Locate the cell with the specified text and output its [X, Y] center coordinate. 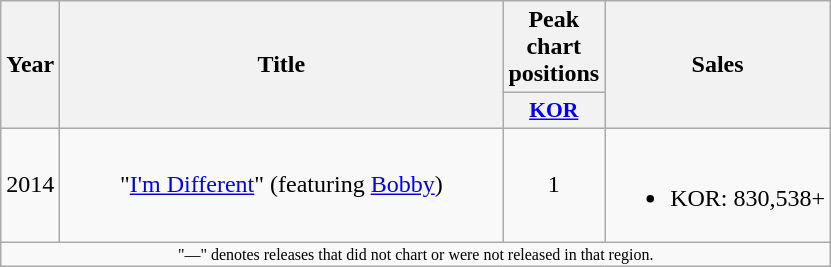
Sales [718, 65]
1 [554, 184]
"—" denotes releases that did not chart or were not released in that region. [416, 254]
2014 [30, 184]
"I'm Different" (featuring Bobby) [282, 184]
KOR: 830,538+ [718, 184]
Peak chart positions [554, 47]
Year [30, 65]
Title [282, 65]
KOR [554, 111]
